Determine the [X, Y] coordinate at the center of the cell enclosing the given text.  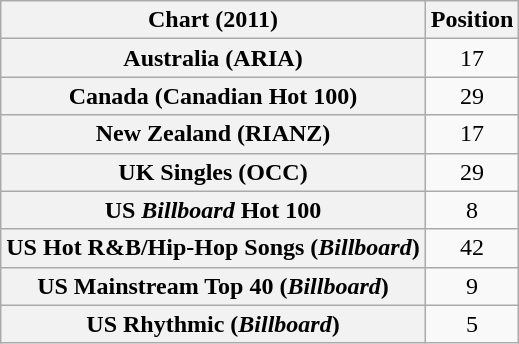
US Mainstream Top 40 (Billboard) [213, 286]
UK Singles (OCC) [213, 172]
5 [472, 324]
US Hot R&B/Hip-Hop Songs (Billboard) [213, 248]
9 [472, 286]
US Billboard Hot 100 [213, 210]
Position [472, 20]
8 [472, 210]
Canada (Canadian Hot 100) [213, 96]
US Rhythmic (Billboard) [213, 324]
Australia (ARIA) [213, 58]
42 [472, 248]
Chart (2011) [213, 20]
New Zealand (RIANZ) [213, 134]
